Return (X, Y) of the center of cell containing provided text 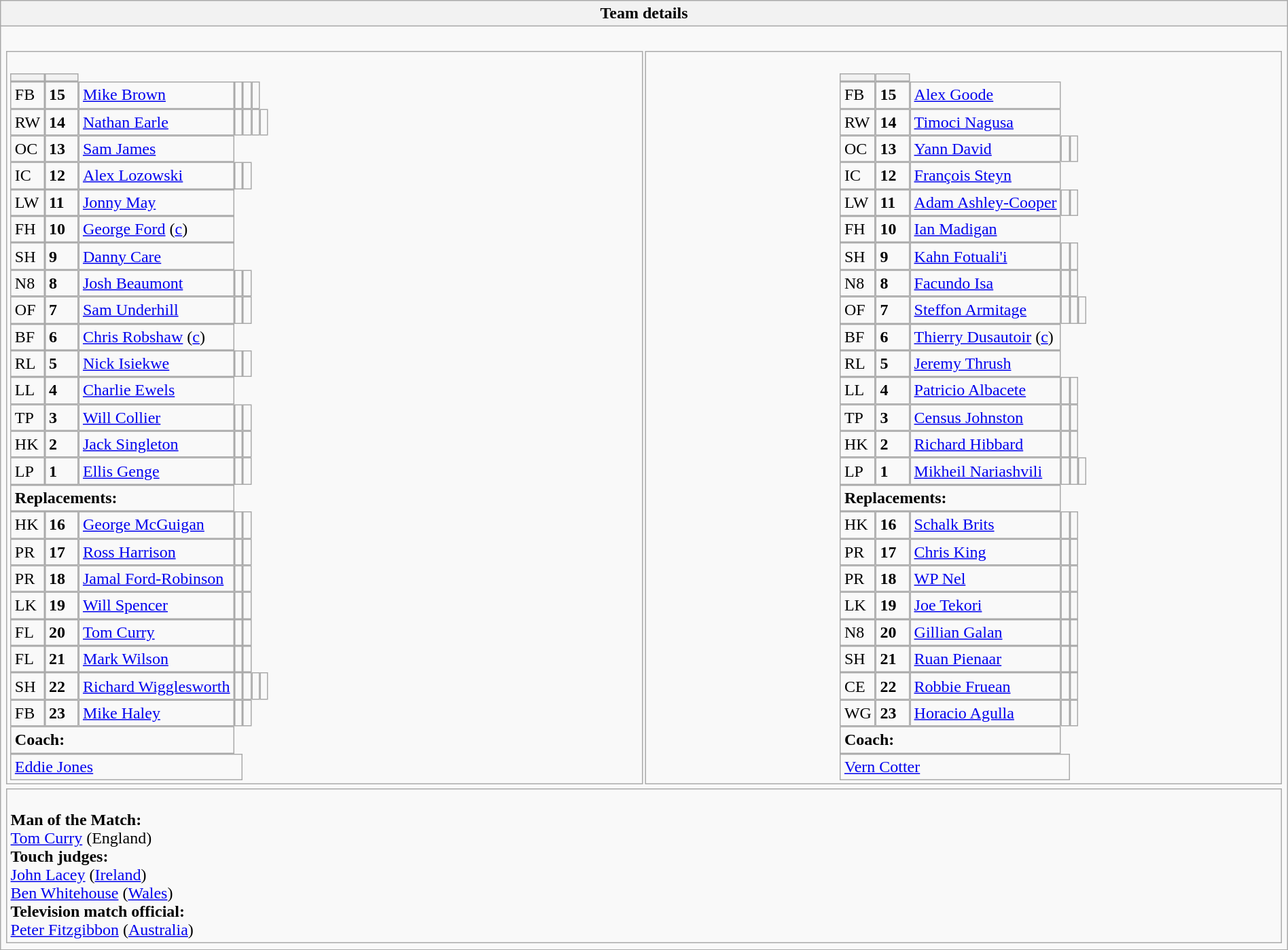
Alex Goode (985, 95)
Horacio Agulla (985, 713)
Yann David (985, 149)
Ian Madigan (985, 230)
Mike Brown (156, 95)
Ruan Pienaar (985, 659)
Kahn Fotuali'i (985, 257)
Richard Wigglesworth (156, 687)
Chris King (985, 552)
Jamal Ford-Robinson (156, 579)
Jack Singleton (156, 444)
CE (859, 687)
François Steyn (985, 176)
WP Nel (985, 579)
Adam Ashley-Cooper (985, 202)
Facundo Isa (985, 283)
George Ford (c) (156, 230)
WG (859, 713)
Jonny May (156, 202)
Sam James (156, 149)
Steffon Armitage (985, 310)
Mikheil Nariashvili (985, 471)
Patricio Albacete (985, 390)
Tom Curry (156, 632)
Sam Underhill (156, 310)
Eddie Jones (127, 767)
Ellis Genge (156, 471)
Gillian Galan (985, 632)
Charlie Ewels (156, 390)
Alex Lozowski (156, 176)
Timoci Nagusa (985, 122)
Danny Care (156, 257)
Will Spencer (156, 606)
Census Johnston (985, 418)
Team details (644, 14)
Richard Hibbard (985, 444)
Nick Isiekwe (156, 364)
Vern Cotter (955, 767)
Josh Beaumont (156, 283)
Joe Tekori (985, 606)
Mike Haley (156, 713)
Thierry Dusautoir (c) (985, 337)
Will Collier (156, 418)
Chris Robshaw (c) (156, 337)
Schalk Brits (985, 525)
George McGuigan (156, 525)
Jeremy Thrush (985, 364)
Robbie Fruean (985, 687)
Nathan Earle (156, 122)
Ross Harrison (156, 552)
Mark Wilson (156, 659)
